Extract the [X, Y] coordinate from the center of the cell holding the provided text.  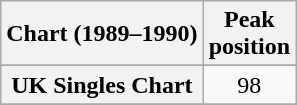
Chart (1989–1990) [102, 34]
UK Singles Chart [102, 85]
98 [249, 85]
Peakposition [249, 34]
